Determine the [X, Y] coordinate at the center of the cell enclosing the given text.  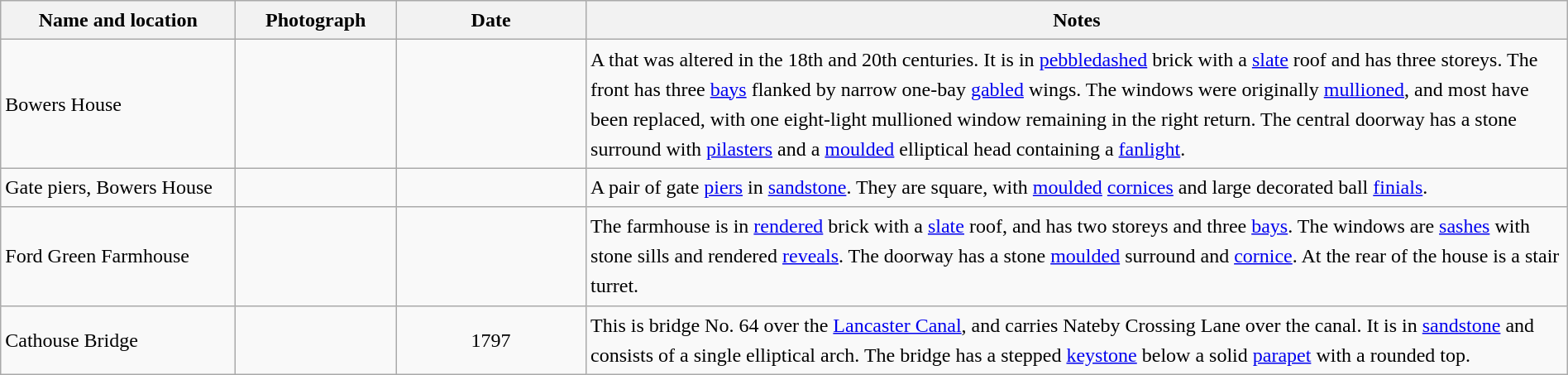
Name and location [118, 20]
Photograph [316, 20]
Bowers House [118, 104]
Cathouse Bridge [118, 339]
Gate piers, Bowers House [118, 187]
1797 [491, 339]
A pair of gate piers in sandstone. They are square, with moulded cornices and large decorated ball finials. [1077, 187]
Date [491, 20]
Ford Green Farmhouse [118, 257]
Notes [1077, 20]
